Extract the [x, y] coordinate from the center of the cell holding the provided text.  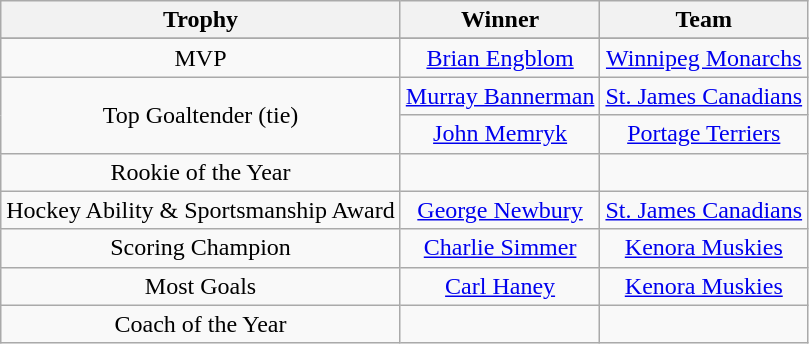
Carl Haney [500, 286]
Winner [500, 20]
Murray Bannerman [500, 96]
Brian Engblom [500, 58]
Rookie of the Year [201, 172]
Winnipeg Monarchs [704, 58]
Trophy [201, 20]
George Newbury [500, 210]
Portage Terriers [704, 134]
Scoring Champion [201, 248]
Team [704, 20]
Most Goals [201, 286]
Charlie Simmer [500, 248]
John Memryk [500, 134]
Hockey Ability & Sportsmanship Award [201, 210]
Top Goaltender (tie) [201, 115]
MVP [201, 58]
Coach of the Year [201, 324]
